For the text-containing cell, return its midpoint in [X, Y] coordinate format. 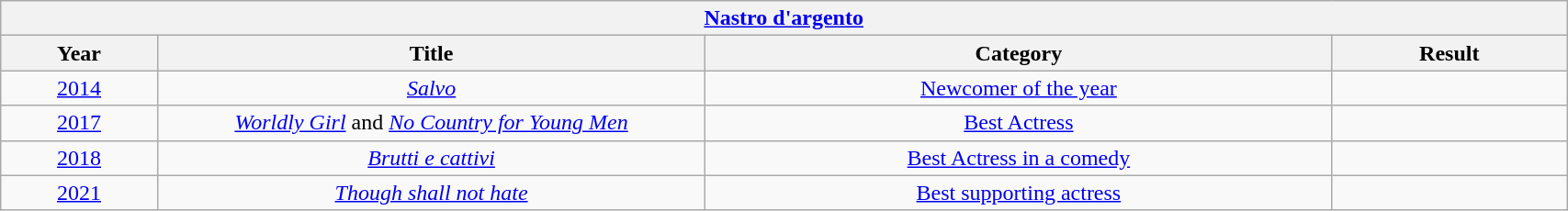
Title [432, 53]
Best Actress [1019, 123]
2017 [79, 123]
2021 [79, 193]
Salvo [432, 88]
Newcomer of the year [1019, 88]
Brutti e cattivi [432, 158]
Best Actress in a comedy [1019, 158]
Worldly Girl and No Country for Young Men [432, 123]
2014 [79, 88]
Though shall not hate [432, 193]
Best supporting actress [1019, 193]
Category [1019, 53]
Year [79, 53]
Nastro d'argento [784, 18]
Result [1450, 53]
2018 [79, 158]
